Scan for the cell matching the given text and deliver its [X, Y] coordinate at center. 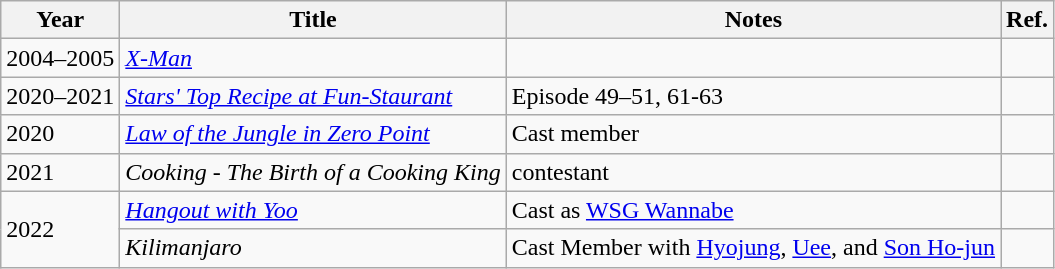
Stars' Top Recipe at Fun-Staurant [313, 96]
2004–2005 [60, 58]
Cast as WSG Wannabe [753, 210]
2022 [60, 229]
X-Man [313, 58]
2020 [60, 134]
Hangout with Yoo [313, 210]
contestant [753, 172]
Episode 49–51, 61-63 [753, 96]
Law of the Jungle in Zero Point [313, 134]
Cooking - The Birth of a Cooking King [313, 172]
Year [60, 20]
2020–2021 [60, 96]
2021 [60, 172]
Cast member [753, 134]
Kilimanjaro [313, 248]
Notes [753, 20]
Cast Member with Hyojung, Uee, and Son Ho-jun [753, 248]
Ref. [1028, 20]
Title [313, 20]
